For the text-containing cell, return its midpoint in [x, y] coordinate format. 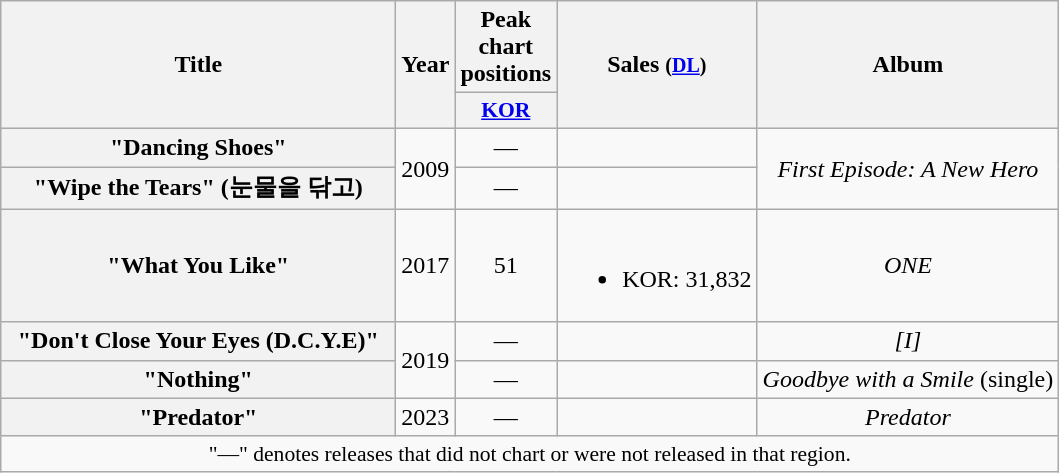
First Episode: A New Hero [908, 168]
"Wipe the Tears" (눈물을 닦고) [198, 188]
Year [426, 65]
"—" denotes releases that did not chart or were not released in that region. [530, 454]
Album [908, 65]
[I] [908, 341]
"Nothing" [198, 379]
2019 [426, 360]
"Don't Close Your Eyes (D.C.Y.E)" [198, 341]
Title [198, 65]
KOR: 31,832 [657, 266]
"Predator" [198, 417]
2017 [426, 266]
"Dancing Shoes" [198, 147]
Sales (DL) [657, 65]
ONE [908, 266]
2023 [426, 417]
Predator [908, 417]
"What You Like" [198, 266]
Goodbye with a Smile (single) [908, 379]
KOR [506, 111]
51 [506, 266]
2009 [426, 168]
Peak chart positions [506, 47]
